Pinpoint the cell where the given text exists, returning its [x, y] midpoint coordinate. 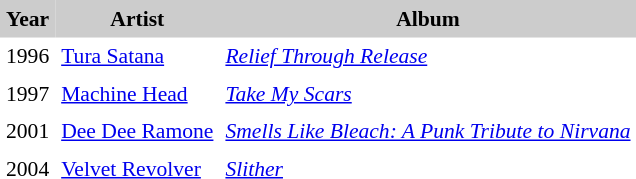
2001 [28, 131]
Tura Satana [137, 57]
Relief Through Release [428, 57]
Album [428, 19]
Dee Dee Ramone [137, 131]
Year [28, 19]
Machine Head [137, 94]
Take My Scars [428, 94]
1997 [28, 94]
1996 [28, 57]
Smells Like Bleach: A Punk Tribute to Nirvana [428, 131]
Artist [137, 19]
